Return the [x, y] coordinate for the center point of the cell that contains the specified text.  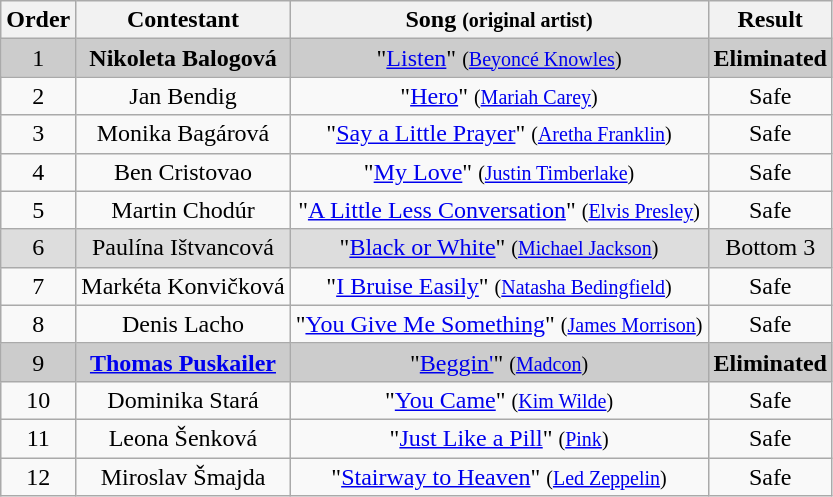
"You Give Me Something" (James Morrison) [499, 324]
9 [38, 362]
"Stairway to Heaven" (Led Zeppelin) [499, 477]
Song (original artist) [499, 20]
Ben Cristovao [183, 172]
7 [38, 286]
8 [38, 324]
"Listen" (Beyoncé Knowles) [499, 58]
Martin Chodúr [183, 210]
Nikoleta Balogová [183, 58]
6 [38, 248]
Leona Šenková [183, 438]
"Just Like a Pill" (Pink) [499, 438]
2 [38, 96]
Contestant [183, 20]
"Hero" (Mariah Carey) [499, 96]
Order [38, 20]
"Beggin'" (Madcon) [499, 362]
Thomas Puskailer [183, 362]
Jan Bendig [183, 96]
"I Bruise Easily" (Natasha Bedingfield) [499, 286]
"You Came" (Kim Wilde) [499, 400]
11 [38, 438]
4 [38, 172]
10 [38, 400]
1 [38, 58]
Markéta Konvičková [183, 286]
Miroslav Šmajda [183, 477]
Result [770, 20]
Paulína Ištvancová [183, 248]
Monika Bagárová [183, 134]
"Black or White" (Michael Jackson) [499, 248]
5 [38, 210]
"My Love" (Justin Timberlake) [499, 172]
Bottom 3 [770, 248]
Dominika Stará [183, 400]
Denis Lacho [183, 324]
3 [38, 134]
"A Little Less Conversation" (Elvis Presley) [499, 210]
"Say a Little Prayer" (Aretha Franklin) [499, 134]
12 [38, 477]
